Return [x, y] of the center of cell containing provided text 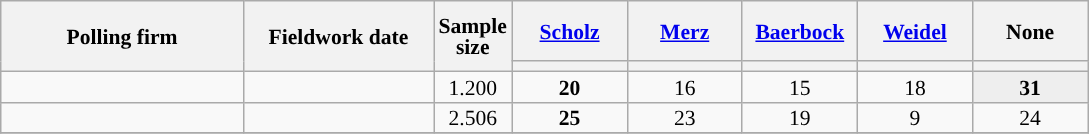
Scholz [570, 31]
20 [570, 86]
16 [684, 86]
9 [914, 118]
Baerbock [800, 31]
15 [800, 86]
23 [684, 118]
19 [800, 118]
31 [1030, 86]
24 [1030, 118]
Samplesize [473, 36]
25 [570, 118]
1.200 [473, 86]
Fieldwork date [338, 36]
2.506 [473, 118]
Merz [684, 31]
18 [914, 86]
None [1030, 31]
Polling firm [122, 36]
Weidel [914, 31]
